Determine the (X, Y) coordinate at the center of the cell enclosing the given text.  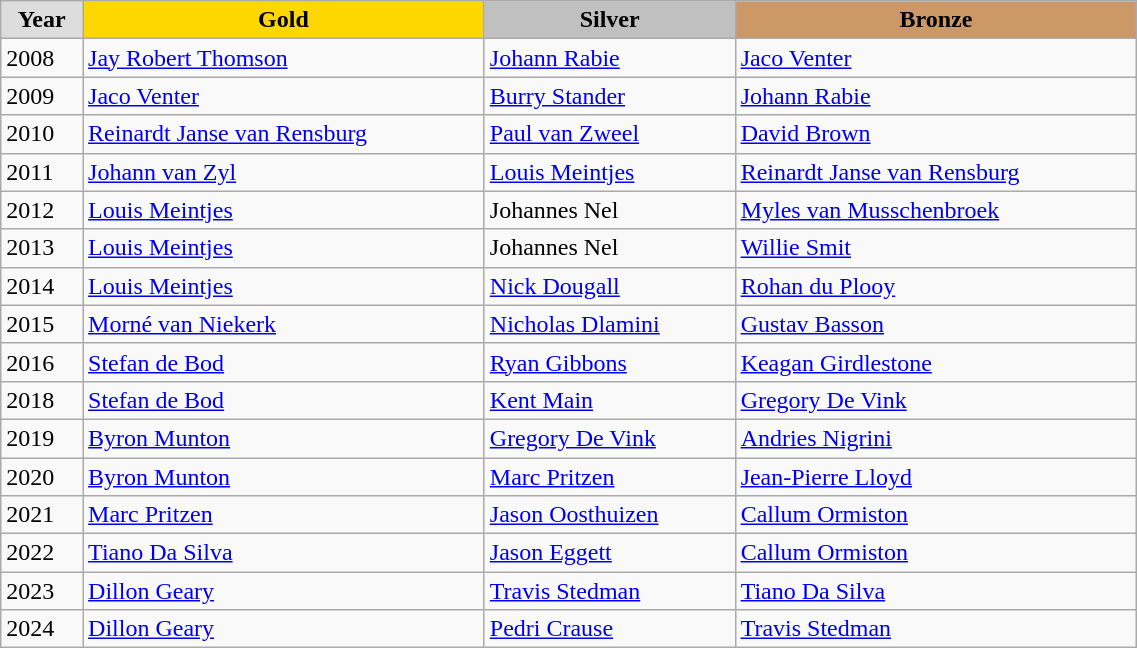
Myles van Musschenbroek (936, 210)
Burry Stander (610, 96)
2008 (42, 58)
Andries Nigrini (936, 438)
Year (42, 20)
2013 (42, 248)
2019 (42, 438)
Kent Main (610, 400)
Nicholas Dlamini (610, 324)
Rohan du Plooy (936, 286)
Nick Dougall (610, 286)
David Brown (936, 134)
2020 (42, 477)
2021 (42, 515)
Pedri Crause (610, 629)
2016 (42, 362)
2012 (42, 210)
Gold (284, 20)
2023 (42, 591)
Jean-Pierre Lloyd (936, 477)
2009 (42, 96)
Morné van Niekerk (284, 324)
Paul van Zweel (610, 134)
2022 (42, 553)
Johann van Zyl (284, 172)
2010 (42, 134)
Keagan Girdlestone (936, 362)
2011 (42, 172)
Jason Oosthuizen (610, 515)
Bronze (936, 20)
Jay Robert Thomson (284, 58)
Willie Smit (936, 248)
Silver (610, 20)
Ryan Gibbons (610, 362)
2014 (42, 286)
2024 (42, 629)
2018 (42, 400)
Gustav Basson (936, 324)
2015 (42, 324)
Jason Eggett (610, 553)
